Search for the cell housing the specified text and yield its (x, y) center coordinate. 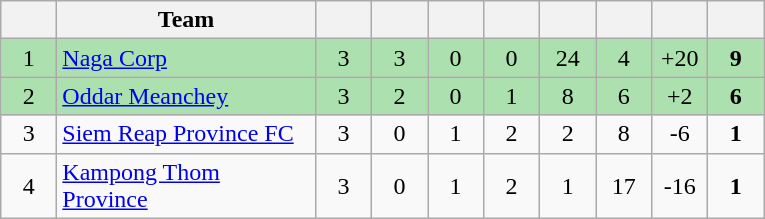
Naga Corp (186, 58)
17 (624, 186)
Oddar Meanchey (186, 96)
-6 (680, 134)
Siem Reap Province FC (186, 134)
Kampong Thom Province (186, 186)
Team (186, 20)
+20 (680, 58)
9 (736, 58)
+2 (680, 96)
24 (568, 58)
-16 (680, 186)
